Provide the (x, y) coordinate of the cell's center where the given text is located.  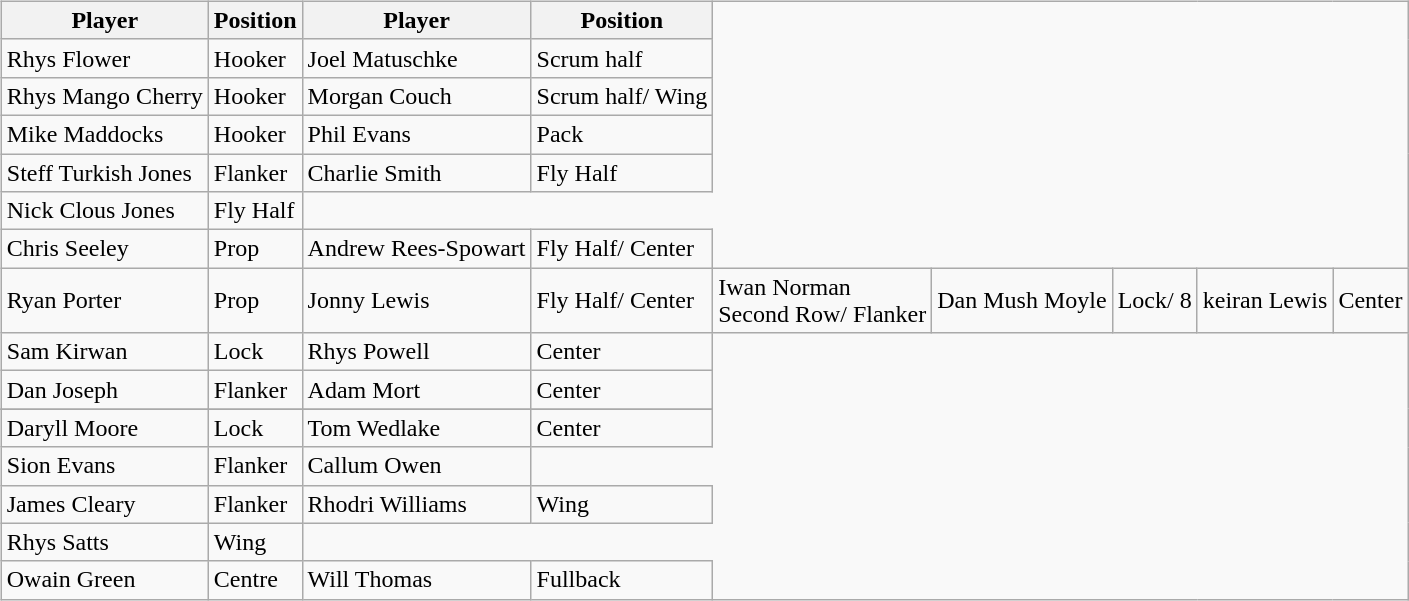
Will Thomas (416, 580)
Joel Matuschke (416, 58)
Sam Kirwan (104, 352)
Fullback (622, 580)
Adam Mort (416, 390)
Dan Mush Moyle (1022, 300)
Charlie Smith (416, 173)
James Cleary (104, 504)
Pack (622, 134)
Nick Clous Jones (104, 211)
Rhys Flower (104, 58)
Owain Green (104, 580)
Morgan Couch (416, 96)
Ryan Porter (104, 300)
Sion Evans (104, 466)
keiran Lewis (1265, 300)
Jonny Lewis (416, 300)
Daryll Moore (104, 428)
Chris Seeley (104, 249)
Andrew Rees-Spowart (416, 249)
Dan Joseph (104, 390)
Steff Turkish Jones (104, 173)
Mike Maddocks (104, 134)
Rhys Powell (416, 352)
Rhys Mango Cherry (104, 96)
Lock/ 8 (1154, 300)
Centre (255, 580)
Rhys Satts (104, 542)
Tom Wedlake (416, 428)
Scrum half (622, 58)
Scrum half/ Wing (622, 96)
Rhodri Williams (416, 504)
Callum Owen (416, 466)
Iwan NormanSecond Row/ Flanker (822, 300)
Phil Evans (416, 134)
